Determine the [x, y] coordinate at the center of the cell enclosing the given text.  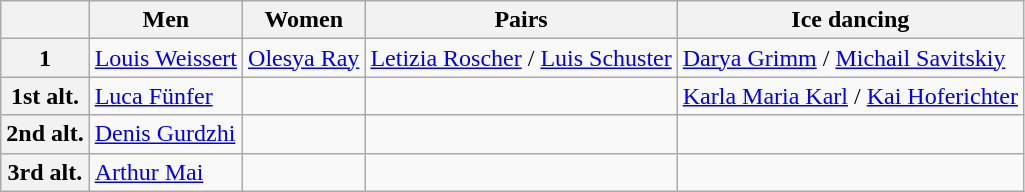
Women [304, 20]
Darya Grimm / Michail Savitskiy [850, 58]
Denis Gurdzhi [166, 134]
2nd alt. [45, 134]
3rd alt. [45, 172]
Pairs [521, 20]
Louis Weissert [166, 58]
Letizia Roscher / Luis Schuster [521, 58]
Karla Maria Karl / Kai Hoferichter [850, 96]
1 [45, 58]
Olesya Ray [304, 58]
Luca Fünfer [166, 96]
Ice dancing [850, 20]
1st alt. [45, 96]
Men [166, 20]
Arthur Mai [166, 172]
